Search for the cell housing the specified text and yield its (X, Y) center coordinate. 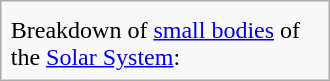
Breakdown of small bodies of the Solar System: (164, 44)
